Determine the (x, y) coordinate at the center of the cell enclosing the given text.  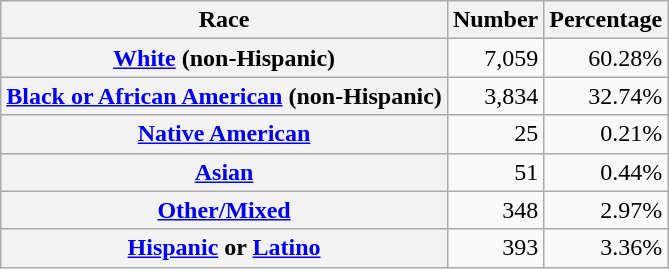
60.28% (606, 58)
25 (495, 134)
Number (495, 20)
Other/Mixed (224, 210)
White (non-Hispanic) (224, 58)
51 (495, 172)
0.21% (606, 134)
Hispanic or Latino (224, 248)
2.97% (606, 210)
32.74% (606, 96)
348 (495, 210)
Native American (224, 134)
3.36% (606, 248)
3,834 (495, 96)
Asian (224, 172)
7,059 (495, 58)
0.44% (606, 172)
Race (224, 20)
Percentage (606, 20)
Black or African American (non-Hispanic) (224, 96)
393 (495, 248)
